Detect which cell encompasses the target text, then output its (x, y) center coordinate. 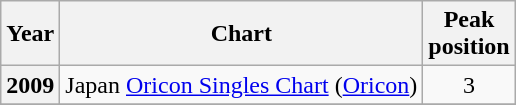
Japan Oricon Singles Chart (Oricon) (242, 85)
Chart (242, 34)
Year (30, 34)
Peakposition (469, 34)
2009 (30, 85)
3 (469, 85)
